Find where the given text appears and provide that cell's center as (x, y) coordinate. 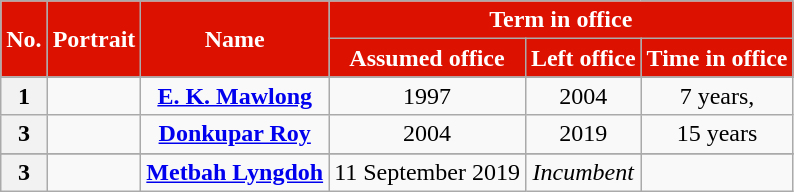
E. K. Mawlong (235, 96)
Metbah Lyngdoh (235, 172)
Assumed office (428, 58)
Term in office (561, 20)
Name (235, 39)
Donkupar Roy (235, 134)
7 years, (717, 96)
Portrait (94, 39)
11 September 2019 (428, 172)
1 (24, 96)
2019 (583, 134)
No. (24, 39)
15 years (717, 134)
Left office (583, 58)
1997 (428, 96)
Incumbent (583, 172)
Time in office (717, 58)
